Extract the [x, y] coordinate from the center of the cell holding the provided text.  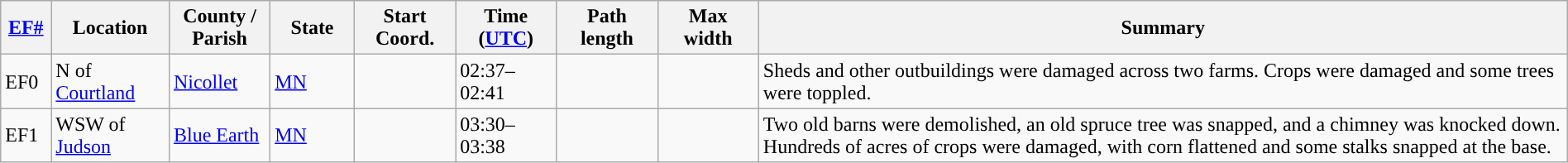
EF# [26, 28]
WSW of Judson [111, 136]
EF1 [26, 136]
Summary [1163, 28]
County / Parish [219, 28]
N of Courtland [111, 81]
03:30–03:38 [506, 136]
EF0 [26, 81]
02:37–02:41 [506, 81]
Start Coord. [404, 28]
Location [111, 28]
Sheds and other outbuildings were damaged across two farms. Crops were damaged and some trees were toppled. [1163, 81]
Path length [607, 28]
Time (UTC) [506, 28]
Max width [708, 28]
Blue Earth [219, 136]
Nicollet [219, 81]
State [313, 28]
